Provide the (x, y) coordinate of the cell's center where the given text is located.  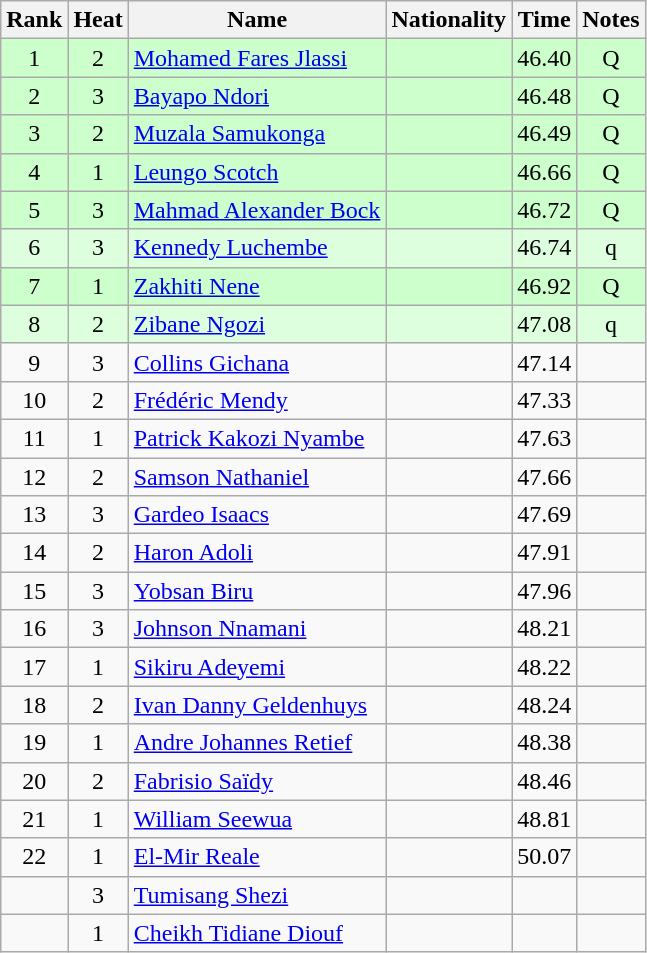
El-Mir Reale (257, 857)
50.07 (544, 857)
9 (34, 362)
46.72 (544, 210)
47.33 (544, 400)
Leungo Scotch (257, 172)
Zakhiti Nene (257, 286)
Muzala Samukonga (257, 134)
Haron Adoli (257, 553)
Samson Nathaniel (257, 477)
Mahmad Alexander Bock (257, 210)
Frédéric Mendy (257, 400)
8 (34, 324)
Fabrisio Saïdy (257, 781)
46.48 (544, 96)
47.91 (544, 553)
10 (34, 400)
Name (257, 20)
48.22 (544, 667)
Nationality (449, 20)
5 (34, 210)
Andre Johannes Retief (257, 743)
Patrick Kakozi Nyambe (257, 438)
Ivan Danny Geldenhuys (257, 705)
Collins Gichana (257, 362)
15 (34, 591)
Kennedy Luchembe (257, 248)
47.08 (544, 324)
47.14 (544, 362)
48.24 (544, 705)
Notes (611, 20)
14 (34, 553)
Time (544, 20)
22 (34, 857)
7 (34, 286)
17 (34, 667)
Johnson Nnamani (257, 629)
6 (34, 248)
47.69 (544, 515)
19 (34, 743)
Rank (34, 20)
Yobsan Biru (257, 591)
46.92 (544, 286)
16 (34, 629)
47.66 (544, 477)
Cheikh Tidiane Diouf (257, 933)
48.21 (544, 629)
Tumisang Shezi (257, 895)
Mohamed Fares Jlassi (257, 58)
46.40 (544, 58)
Heat (98, 20)
47.96 (544, 591)
48.38 (544, 743)
Zibane Ngozi (257, 324)
4 (34, 172)
Gardeo Isaacs (257, 515)
47.63 (544, 438)
12 (34, 477)
48.81 (544, 819)
21 (34, 819)
Sikiru Adeyemi (257, 667)
46.49 (544, 134)
48.46 (544, 781)
13 (34, 515)
11 (34, 438)
46.66 (544, 172)
46.74 (544, 248)
William Seewua (257, 819)
18 (34, 705)
20 (34, 781)
Bayapo Ndori (257, 96)
